Return [x, y] of the center of cell containing provided text 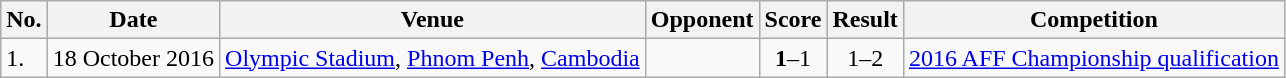
2016 AFF Championship qualification [1094, 58]
Competition [1094, 20]
No. [24, 20]
1. [24, 58]
Date [133, 20]
1–1 [793, 58]
Olympic Stadium, Phnom Penh, Cambodia [433, 58]
1–2 [865, 58]
Result [865, 20]
Score [793, 20]
18 October 2016 [133, 58]
Opponent [702, 20]
Venue [433, 20]
